Pinpoint the cell where the given text exists, returning its (x, y) midpoint coordinate. 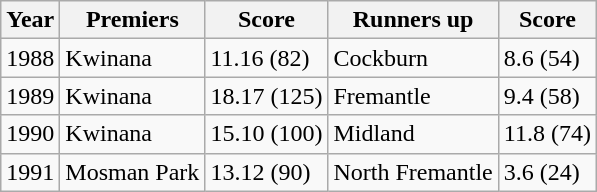
Premiers (132, 20)
North Fremantle (413, 172)
Year (30, 20)
15.10 (100) (266, 134)
1991 (30, 172)
13.12 (90) (266, 172)
Fremantle (413, 96)
11.16 (82) (266, 58)
Mosman Park (132, 172)
8.6 (54) (547, 58)
18.17 (125) (266, 96)
1988 (30, 58)
11.8 (74) (547, 134)
1989 (30, 96)
9.4 (58) (547, 96)
1990 (30, 134)
3.6 (24) (547, 172)
Runners up (413, 20)
Midland (413, 134)
Cockburn (413, 58)
